Search for the cell housing the specified text and yield its (X, Y) center coordinate. 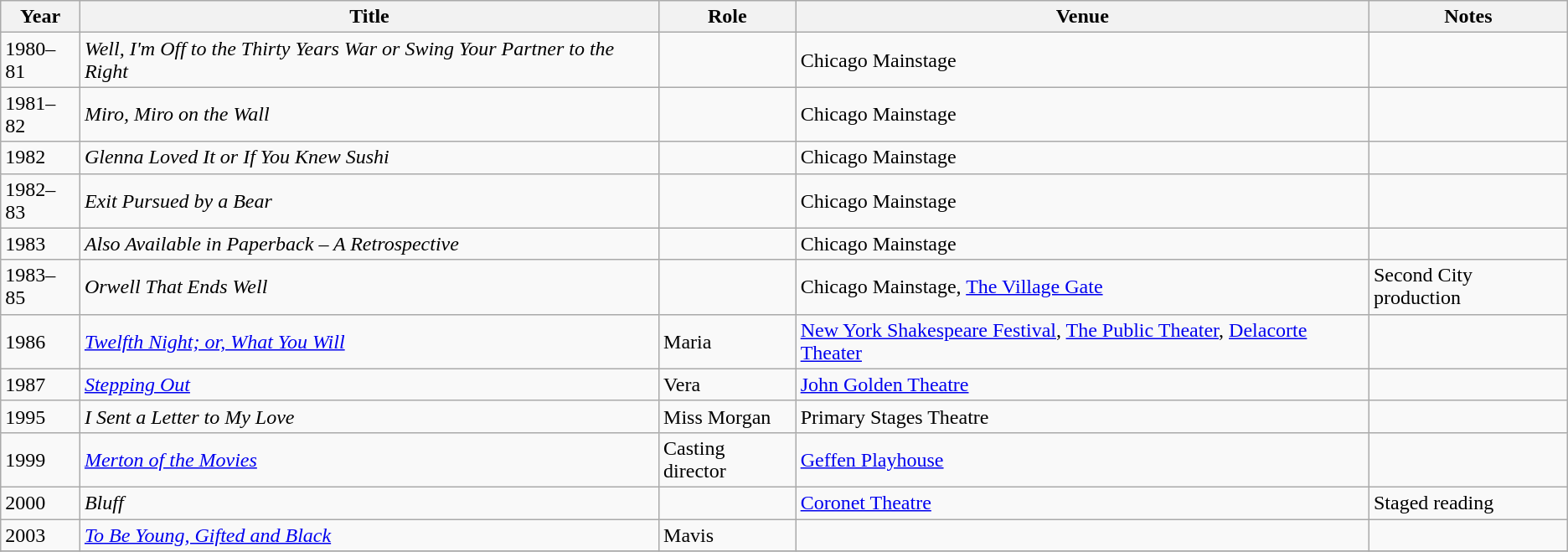
1981–82 (40, 114)
John Golden Theatre (1082, 384)
1980–81 (40, 60)
Vera (728, 384)
Orwell That Ends Well (369, 286)
1995 (40, 416)
Exit Pursued by a Bear (369, 201)
1983 (40, 244)
I Sent a Letter to My Love (369, 416)
2003 (40, 535)
Coronet Theatre (1082, 503)
Role (728, 17)
Casting director (728, 459)
Chicago Mainstage, The Village Gate (1082, 286)
1999 (40, 459)
Year (40, 17)
To Be Young, Gifted and Black (369, 535)
Also Available in Paperback – A Retrospective (369, 244)
Miss Morgan (728, 416)
Title (369, 17)
1987 (40, 384)
1982 (40, 157)
Primary Stages Theatre (1082, 416)
2000 (40, 503)
Well, I'm Off to the Thirty Years War or Swing Your Partner to the Right (369, 60)
Twelfth Night; or, What You Will (369, 342)
1982–83 (40, 201)
1983–85 (40, 286)
1986 (40, 342)
Venue (1082, 17)
Geffen Playhouse (1082, 459)
Glenna Loved It or If You Knew Sushi (369, 157)
Miro, Miro on the Wall (369, 114)
New York Shakespeare Festival, The Public Theater, Delacorte Theater (1082, 342)
Maria (728, 342)
Bluff (369, 503)
Notes (1467, 17)
Second City production (1467, 286)
Merton of the Movies (369, 459)
Stepping Out (369, 384)
Mavis (728, 535)
Staged reading (1467, 503)
